Detect which cell encompasses the target text, then output its [x, y] center coordinate. 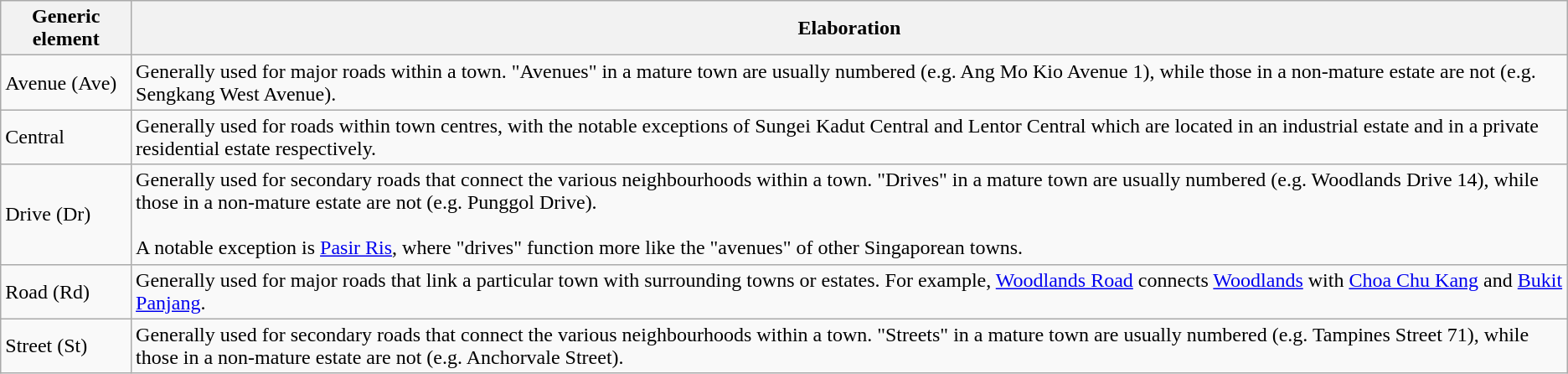
Central [66, 138]
Elaboration [849, 29]
Drive (Dr) [66, 215]
Road (Rd) [66, 292]
Avenue (Ave) [66, 82]
Generic element [66, 29]
Street (St) [66, 345]
